Locate the cell with the specified text and output its (X, Y) center coordinate. 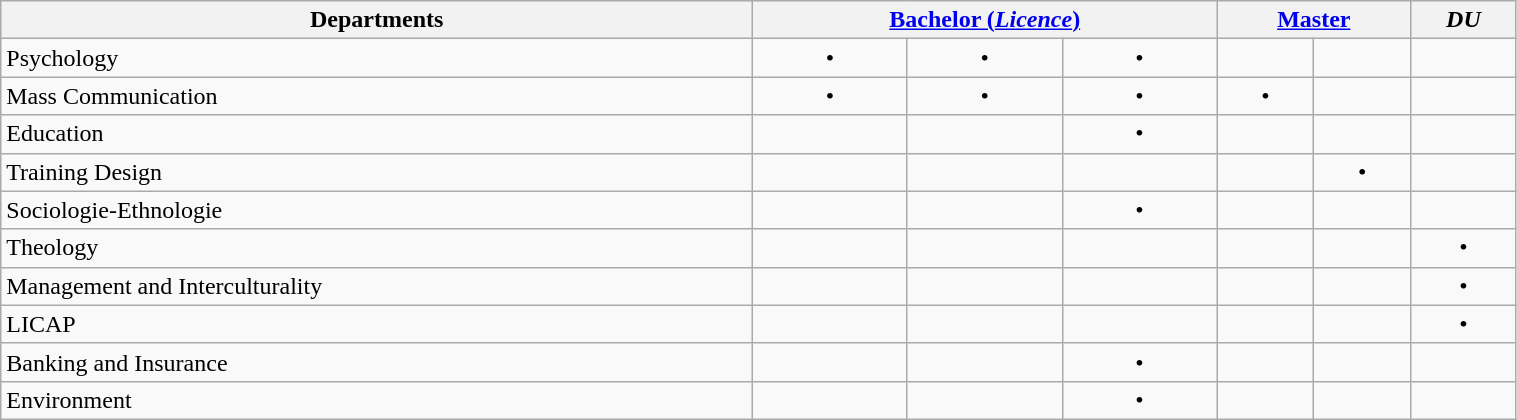
DU (1464, 20)
Master (1314, 20)
Psychology (377, 58)
Bachelor (Licence) (985, 20)
Education (377, 134)
Sociologie-Ethnologie (377, 210)
Departments (377, 20)
Management and Interculturality (377, 286)
Environment (377, 400)
Training Design (377, 172)
Theology (377, 248)
Mass Communication (377, 96)
LICAP (377, 324)
Banking and Insurance (377, 362)
